Identify which cell holds the provided text, then report its (X, Y) central coordinate. 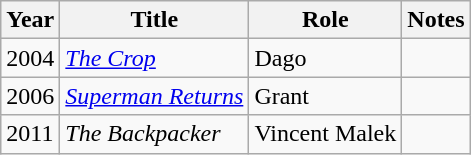
2004 (30, 58)
The Crop (154, 58)
Year (30, 20)
Role (326, 20)
2006 (30, 96)
The Backpacker (154, 134)
Notes (436, 20)
Superman Returns (154, 96)
Vincent Malek (326, 134)
Title (154, 20)
Grant (326, 96)
Dago (326, 58)
2011 (30, 134)
